Provide the [X, Y] coordinate of the cell's center where the given text is located.  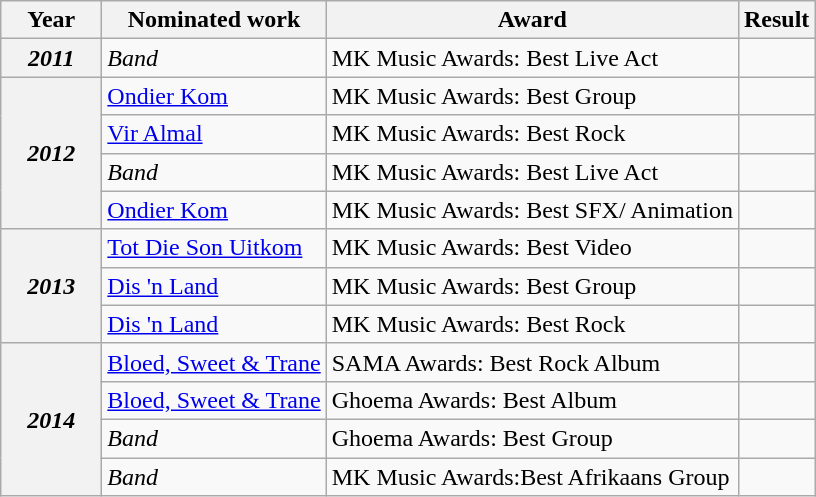
Year [52, 20]
Ghoema Awards: Best Album [532, 400]
Ghoema Awards: Best Group [532, 438]
SAMA Awards: Best Rock Album [532, 362]
Tot Die Son Uitkom [214, 248]
2013 [52, 286]
MK Music Awards: Best SFX/ Animation [532, 210]
Result [776, 20]
Nominated work [214, 20]
2014 [52, 419]
2011 [52, 58]
MK Music Awards: Best Video [532, 248]
2012 [52, 153]
MK Music Awards:Best Afrikaans Group [532, 477]
Vir Almal [214, 134]
Award [532, 20]
